Scan for the cell matching the given text and deliver its (X, Y) coordinate at center. 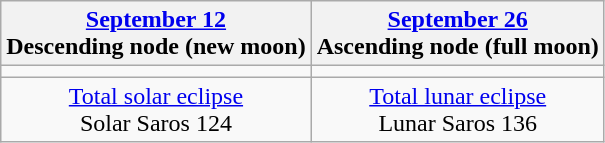
September 26Ascending node (full moon) (458, 34)
September 12Descending node (new moon) (156, 34)
Total lunar eclipseLunar Saros 136 (458, 110)
Total solar eclipseSolar Saros 124 (156, 110)
